Capture the cell that displays the provided text and extract its (x, y) central coordinate. 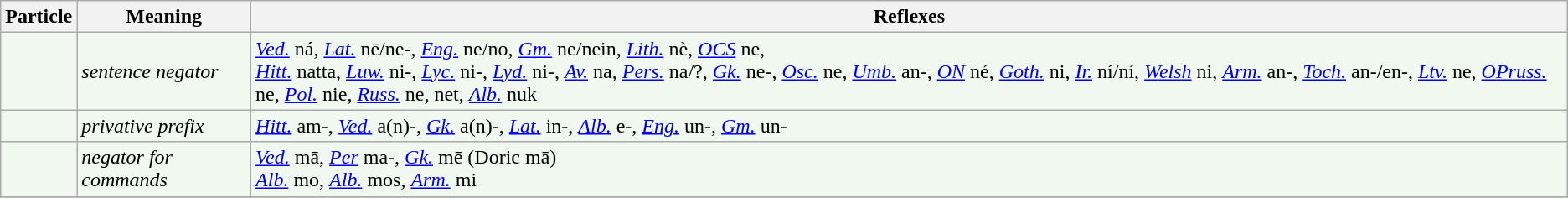
sentence negator (164, 71)
Reflexes (910, 17)
Hitt. am-, Ved. a(n)-, Gk. a(n)-, Lat. in-, Alb. e-, Eng. un-, Gm. un- (910, 126)
Particle (39, 17)
negator for commands (164, 169)
Ved. mā, Per ma-, Gk. mē (Doric mā)Alb. mo, Alb. mos, Arm. mi (910, 169)
privative prefix (164, 126)
Meaning (164, 17)
